Identify which cell holds the provided text, then report its (x, y) central coordinate. 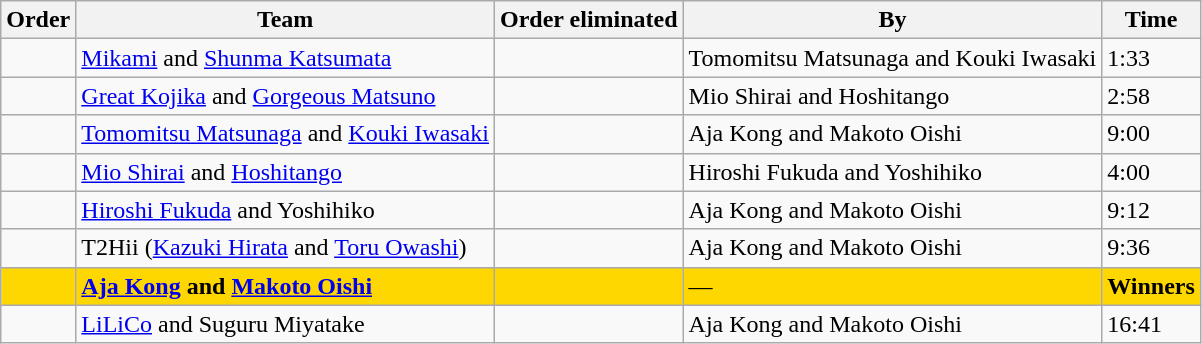
Mikami and Shunma Katsumata (286, 58)
By (892, 20)
1:33 (1152, 58)
T2Hii (Kazuki Hirata and Toru Owashi) (286, 248)
16:41 (1152, 324)
Great Kojika and Gorgeous Matsuno (286, 96)
— (892, 286)
Team (286, 20)
9:12 (1152, 210)
Order (38, 20)
9:36 (1152, 248)
LiLiCo and Suguru Miyatake (286, 324)
Winners (1152, 286)
4:00 (1152, 172)
Time (1152, 20)
9:00 (1152, 134)
Order eliminated (588, 20)
2:58 (1152, 96)
